For the text-containing cell, return its midpoint in (x, y) coordinate format. 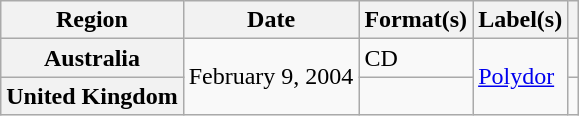
United Kingdom (92, 96)
Polydor (520, 77)
Date (271, 20)
Format(s) (416, 20)
Australia (92, 58)
CD (416, 58)
Label(s) (520, 20)
February 9, 2004 (271, 77)
Region (92, 20)
